From the cell containing the given text, extract its center point as [x, y] coordinate. 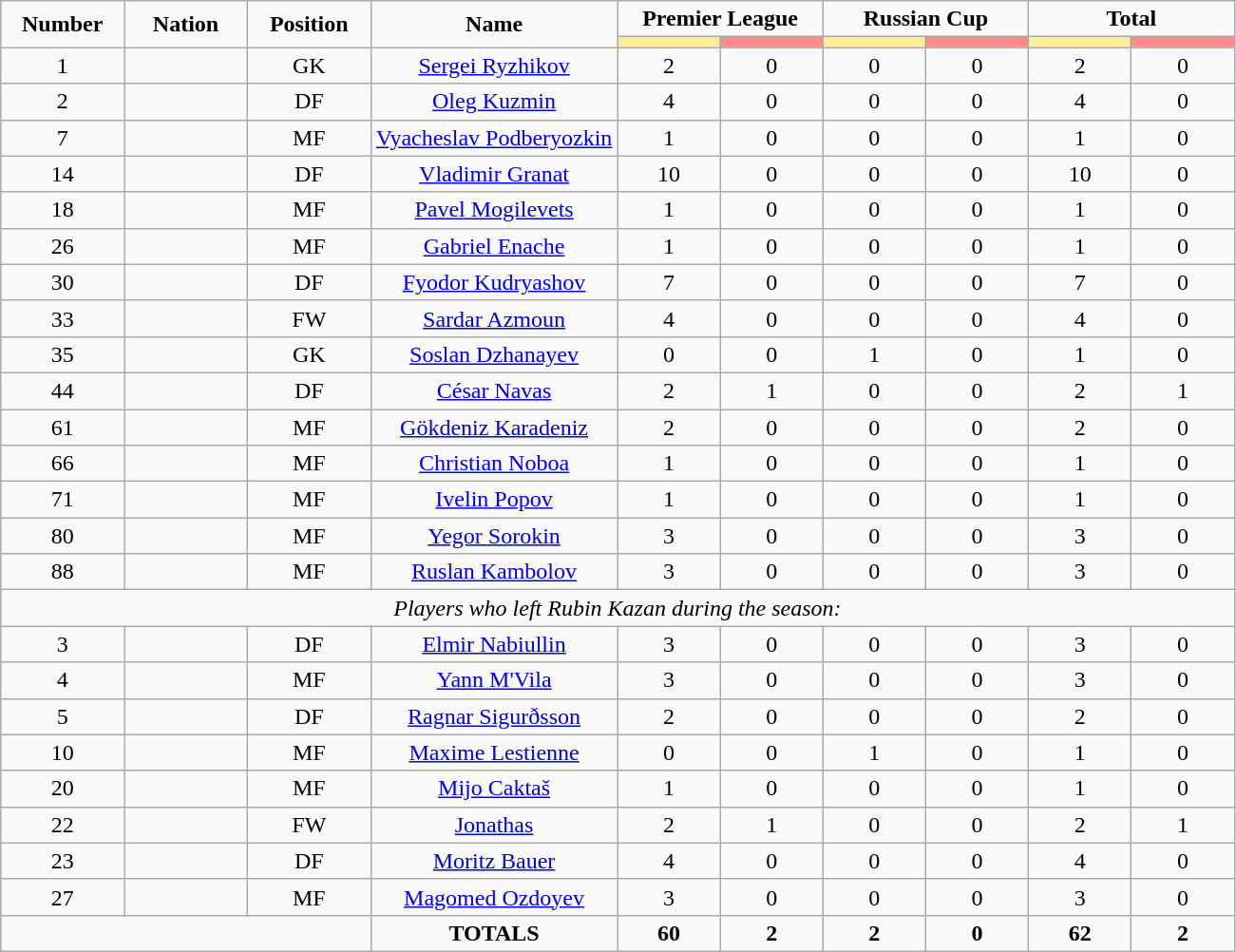
62 [1080, 933]
Name [494, 25]
27 [63, 897]
Total [1131, 19]
Premier League [720, 19]
TOTALS [494, 933]
Magomed Ozdoyev [494, 897]
Maxime Lestienne [494, 752]
44 [63, 390]
Russian Cup [925, 19]
Nation [186, 25]
66 [63, 464]
Number [63, 25]
Yegor Sorokin [494, 536]
César Navas [494, 390]
18 [63, 210]
5 [63, 716]
71 [63, 500]
14 [63, 174]
22 [63, 825]
Vyacheslav Podberyozkin [494, 138]
Vladimir Granat [494, 174]
Ivelin Popov [494, 500]
Moritz Bauer [494, 861]
23 [63, 861]
Sergei Ryzhikov [494, 66]
Fyodor Kudryashov [494, 282]
35 [63, 354]
80 [63, 536]
Ragnar Sigurðsson [494, 716]
Oleg Kuzmin [494, 102]
Soslan Dzhanayev [494, 354]
20 [63, 789]
Mijo Caktaš [494, 789]
Christian Noboa [494, 464]
Yann M'Vila [494, 680]
30 [63, 282]
Jonathas [494, 825]
Ruslan Kambolov [494, 572]
61 [63, 427]
Pavel Mogilevets [494, 210]
Elmir Nabiullin [494, 644]
Gökdeniz Karadeniz [494, 427]
60 [669, 933]
33 [63, 318]
26 [63, 246]
Players who left Rubin Kazan during the season: [618, 608]
88 [63, 572]
Sardar Azmoun [494, 318]
Gabriel Enache [494, 246]
Position [309, 25]
